From the cell containing the given text, extract its center point as (x, y) coordinate. 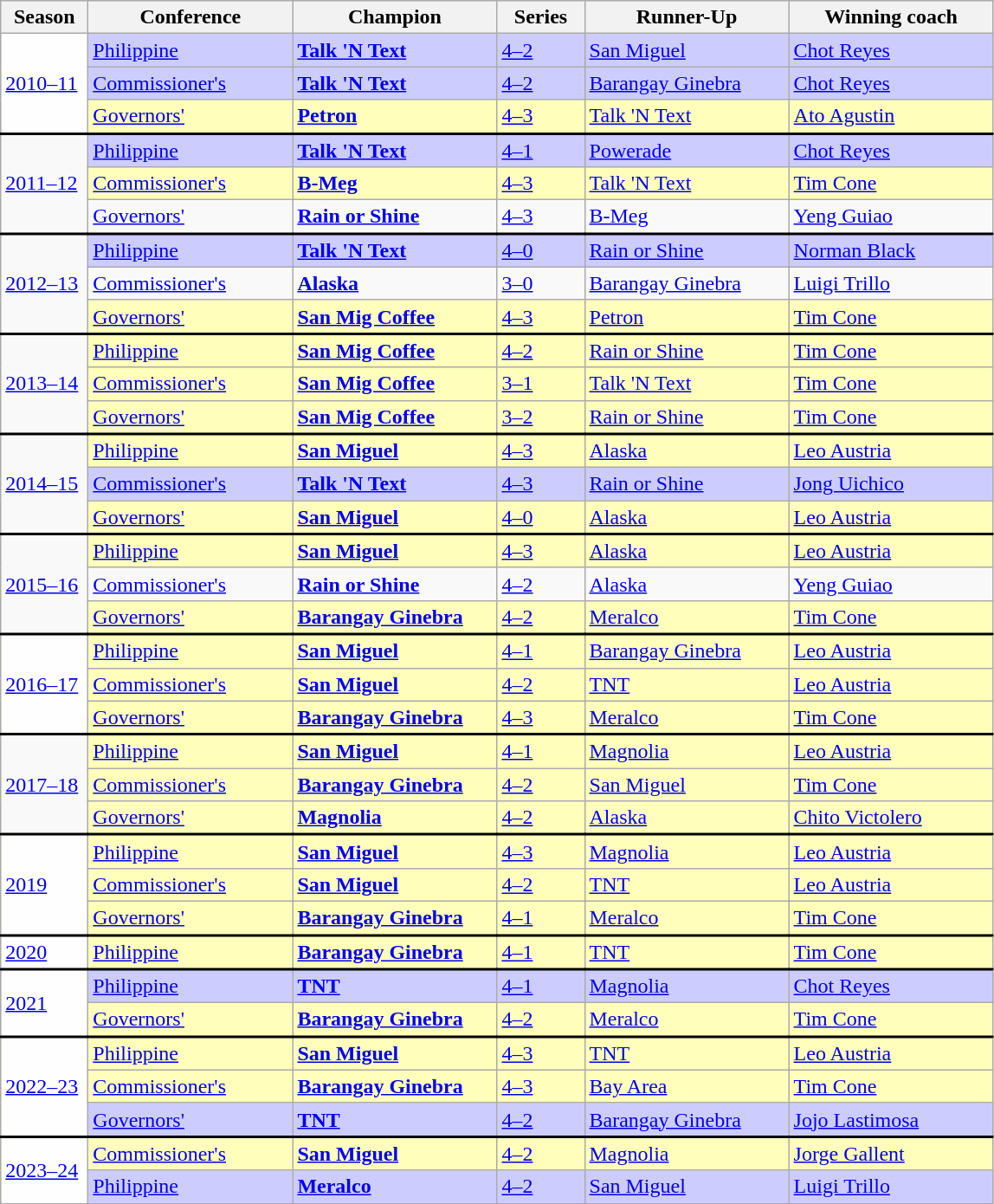
Ato Agustin (891, 116)
Series (540, 17)
Winning coach (891, 17)
Bay Area (687, 1086)
Jorge Gallent (891, 1154)
2012–13 (45, 283)
3–1 (540, 384)
2011–12 (45, 184)
Norman Black (891, 249)
3–0 (540, 283)
2013–14 (45, 384)
2017–18 (45, 785)
Season (45, 17)
Powerade (687, 151)
Jong Uichico (891, 484)
2014–15 (45, 484)
2015–16 (45, 584)
Runner-Up (687, 17)
3–2 (540, 418)
2022–23 (45, 1086)
2021 (45, 1003)
Chito Victolero (891, 818)
Champion (395, 17)
2023–24 (45, 1169)
Conference (190, 17)
Jojo Lastimosa (891, 1119)
2019 (45, 885)
2020 (45, 952)
2010–11 (45, 83)
2016–17 (45, 684)
